Determine the (X, Y) coordinate at the center of the cell enclosing the given text.  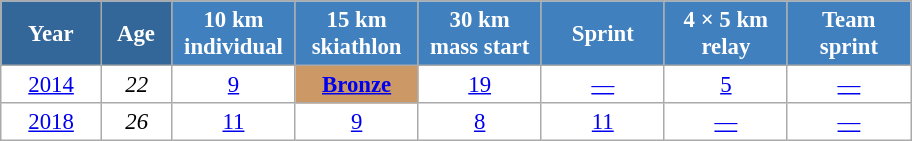
Age (136, 34)
15 km skiathlon (356, 34)
8 (480, 122)
10 km individual (234, 34)
Bronze (356, 85)
19 (480, 85)
4 × 5 km relay (726, 34)
5 (726, 85)
Year (52, 34)
2018 (52, 122)
Team sprint (848, 34)
22 (136, 85)
2014 (52, 85)
30 km mass start (480, 34)
26 (136, 122)
Sprint (602, 34)
